Capture the cell that displays the provided text and extract its [x, y] central coordinate. 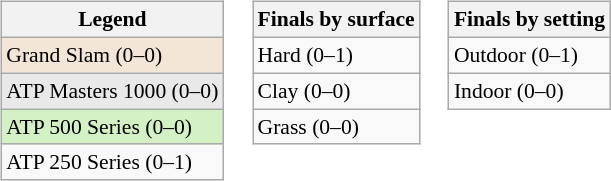
ATP 500 Series (0–0) [112, 127]
Clay (0–0) [336, 91]
Grand Slam (0–0) [112, 55]
Grass (0–0) [336, 127]
Indoor (0–0) [530, 91]
ATP Masters 1000 (0–0) [112, 91]
Legend [112, 20]
Outdoor (0–1) [530, 55]
Hard (0–1) [336, 55]
Finals by surface [336, 20]
ATP 250 Series (0–1) [112, 162]
Finals by setting [530, 20]
